Detect which cell encompasses the target text, then output its (X, Y) center coordinate. 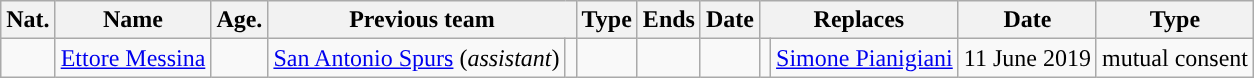
Previous team (422, 20)
Replaces (858, 20)
San Antonio Spurs (assistant) (416, 58)
Nat. (28, 20)
mutual consent (1174, 58)
Age. (240, 20)
Ends (668, 20)
11 June 2019 (1027, 58)
Ettore Messina (133, 58)
Name (133, 20)
Simone Pianigiani (865, 58)
